Capture the cell that displays the provided text and extract its (X, Y) central coordinate. 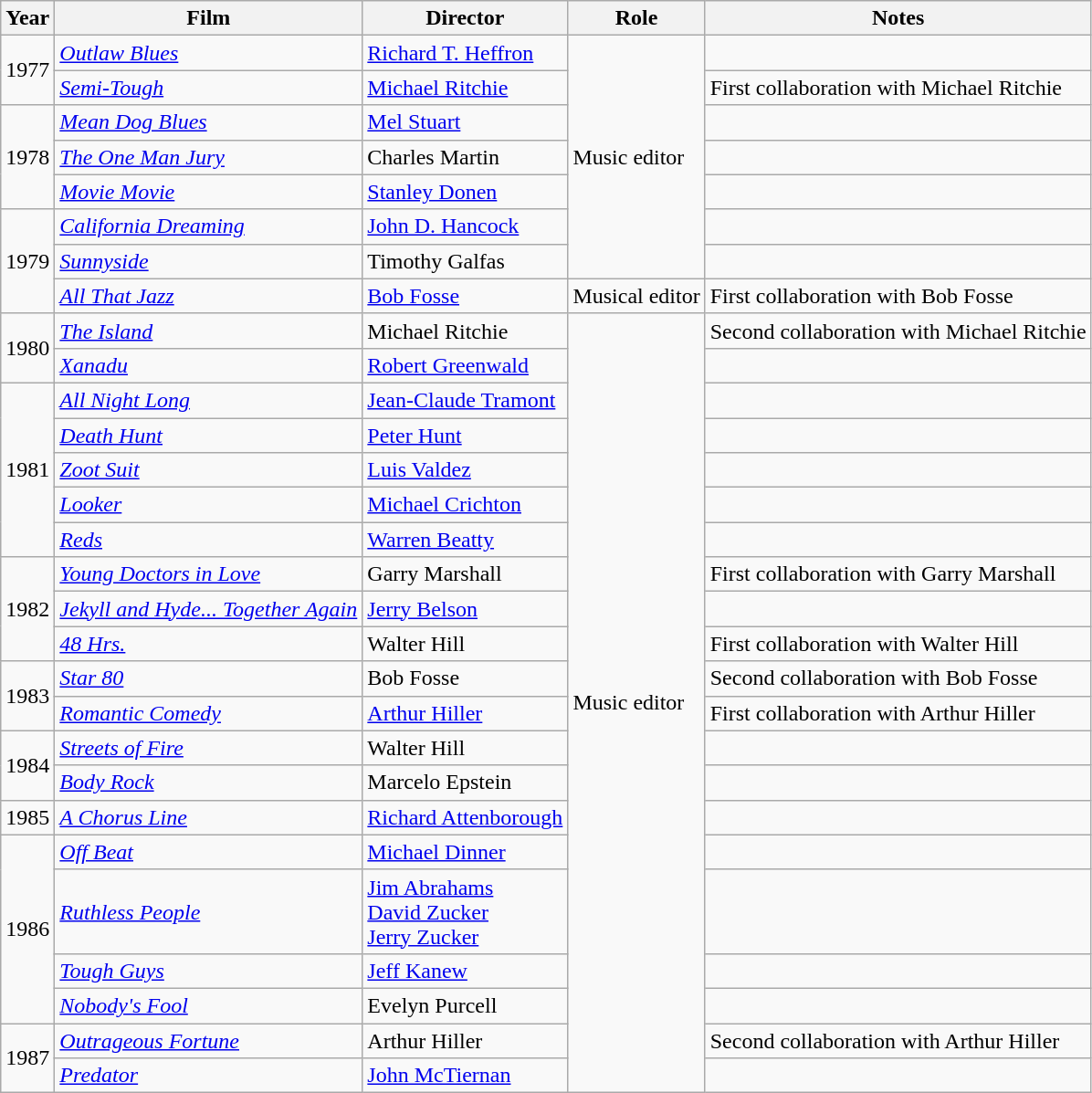
Outrageous Fortune (208, 1040)
All Night Long (208, 400)
1980 (27, 348)
1987 (27, 1057)
Director (466, 18)
1981 (27, 469)
John D. Hancock (466, 226)
1985 (27, 817)
The Island (208, 331)
First collaboration with Garry Marshall (898, 574)
Jean-Claude Tramont (466, 400)
Musical editor (636, 296)
Film (208, 18)
Second collaboration with Michael Ritchie (898, 331)
Movie Movie (208, 192)
Star 80 (208, 678)
Michael Crichton (466, 505)
Timothy Galfas (466, 261)
Xanadu (208, 365)
Romantic Comedy (208, 713)
John McTiernan (466, 1076)
Peter Hunt (466, 436)
1977 (27, 70)
Second collaboration with Bob Fosse (898, 678)
Predator (208, 1076)
First collaboration with Arthur Hiller (898, 713)
Zoot Suit (208, 470)
Tough Guys (208, 971)
A Chorus Line (208, 817)
Role (636, 18)
1983 (27, 696)
Outlaw Blues (208, 53)
First collaboration with Michael Ritchie (898, 88)
Notes (898, 18)
Jeff Kanew (466, 971)
Stanley Donen (466, 192)
Body Rock (208, 783)
Garry Marshall (466, 574)
1984 (27, 765)
1978 (27, 157)
All That Jazz (208, 296)
1986 (27, 929)
Michael Dinner (466, 852)
First collaboration with Bob Fosse (898, 296)
Charles Martin (466, 157)
Reds (208, 540)
Richard T. Heffron (466, 53)
Death Hunt (208, 436)
Jerry Belson (466, 609)
1982 (27, 609)
Nobody's Fool (208, 1005)
Looker (208, 505)
Young Doctors in Love (208, 574)
Warren Beatty (466, 540)
First collaboration with Walter Hill (898, 644)
Year (27, 18)
Mean Dog Blues (208, 122)
Evelyn Purcell (466, 1005)
Semi-Tough (208, 88)
Off Beat (208, 852)
Second collaboration with Arthur Hiller (898, 1040)
Mel Stuart (466, 122)
Ruthless People (208, 911)
Jekyll and Hyde... Together Again (208, 609)
Jim AbrahamsDavid ZuckerJerry Zucker (466, 911)
Richard Attenborough (466, 817)
Robert Greenwald (466, 365)
The One Man Jury (208, 157)
48 Hrs. (208, 644)
1979 (27, 261)
Luis Valdez (466, 470)
Streets of Fire (208, 748)
California Dreaming (208, 226)
Marcelo Epstein (466, 783)
Sunnyside (208, 261)
